Detect which cell encompasses the target text, then output its [X, Y] center coordinate. 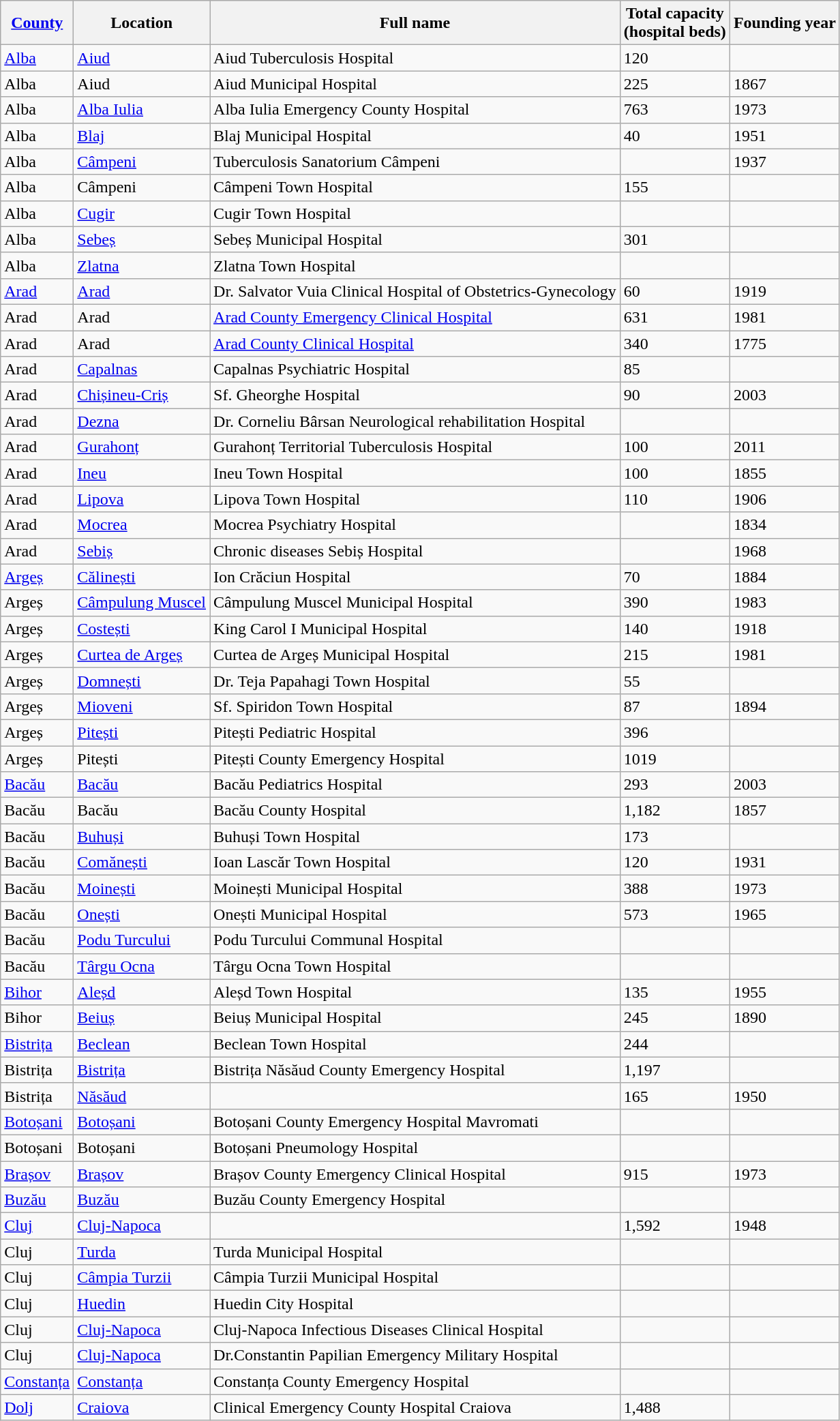
Location [142, 23]
King Carol I Municipal Hospital [415, 629]
140 [675, 629]
Clinical Emergency County Hospital Craiova [415, 1407]
244 [675, 1044]
Cugir [142, 213]
Ion Crăciun Hospital [415, 577]
1,182 [675, 811]
Podu Turcului [142, 940]
Aleșd [142, 992]
915 [675, 1173]
Blaj [142, 136]
1,197 [675, 1070]
Cluj-Napoca Infectious Diseases Clinical Hospital [415, 1330]
Onești Municipal Hospital [415, 914]
Dr. Corneliu Bârsan Neurological rehabilitation Hospital [415, 421]
Tuberculosis Sanatorium Câmpeni [415, 162]
Beclean Town Hospital [415, 1044]
Beiuș [142, 1018]
573 [675, 914]
Alba Iulia Emergency County Hospital [415, 110]
1955 [784, 992]
Mocrea [142, 525]
Pitești Pediatric Hospital [415, 732]
Arad County Clinical Hospital [415, 343]
Sebiș [142, 551]
Călinești [142, 577]
Bistrița Năsăud County Emergency Hospital [415, 1070]
1931 [784, 863]
1937 [784, 162]
Moinești Municipal Hospital [415, 888]
Sebeș Municipal Hospital [415, 239]
763 [675, 110]
388 [675, 888]
215 [675, 655]
1919 [784, 291]
Aiud Municipal Hospital [415, 84]
Buzău County Emergency Hospital [415, 1200]
Câmpia Turzii Municipal Hospital [415, 1278]
Botoșani Pneumology Hospital [415, 1148]
Founding year [784, 23]
Alba Iulia [142, 110]
Beiuș Municipal Hospital [415, 1018]
Târgu Ocna [142, 966]
631 [675, 317]
2011 [784, 447]
Câmpulung Muscel [142, 603]
1775 [784, 343]
Comănești [142, 863]
85 [675, 370]
Târgu Ocna Town Hospital [415, 966]
Sf. Gheorghe Hospital [415, 395]
70 [675, 577]
Craiova [142, 1407]
Curtea de Argeș [142, 655]
Zlatna Town Hospital [415, 265]
Capalnas Psychiatric Hospital [415, 370]
Costești [142, 629]
Arad County Emergency Clinical Hospital [415, 317]
County [37, 23]
1019 [675, 759]
Brașov County Emergency Clinical Hospital [415, 1173]
Turda Municipal Hospital [415, 1252]
Huedin City Hospital [415, 1304]
Bacău County Hospital [415, 811]
1884 [784, 577]
Turda [142, 1252]
1890 [784, 1018]
1834 [784, 525]
Zlatna [142, 265]
90 [675, 395]
1855 [784, 473]
Dr. Salvator Vuia Clinical Hospital of Obstetrics-Gynecology [415, 291]
Podu Turcului Communal Hospital [415, 940]
60 [675, 291]
55 [675, 680]
Constanța County Emergency Hospital [415, 1381]
Gurahonț Territorial Tuberculosis Hospital [415, 447]
87 [675, 706]
Dezna [142, 421]
Lipova [142, 499]
Câmpia Turzii [142, 1278]
1965 [784, 914]
Capalnas [142, 370]
Beclean [142, 1044]
1948 [784, 1226]
Blaj Municipal Hospital [415, 136]
Buhuși [142, 837]
1951 [784, 136]
Gurahonț [142, 447]
Cugir Town Hospital [415, 213]
1906 [784, 499]
Sf. Spiridon Town Hospital [415, 706]
1950 [784, 1096]
Full name [415, 23]
173 [675, 837]
165 [675, 1096]
Sebeș [142, 239]
Năsăud [142, 1096]
Aiud Tuberculosis Hospital [415, 58]
396 [675, 732]
Buhuși Town Hospital [415, 837]
Huedin [142, 1304]
301 [675, 239]
Chișineu-Criș [142, 395]
340 [675, 343]
245 [675, 1018]
Câmpeni Town Hospital [415, 188]
Chronic diseases Sebiș Hospital [415, 551]
Pitești County Emergency Hospital [415, 759]
1918 [784, 629]
Dr.Constantin Papilian Emergency Military Hospital [415, 1356]
Curtea de Argeș Municipal Hospital [415, 655]
1983 [784, 603]
293 [675, 785]
Câmpulung Muscel Municipal Hospital [415, 603]
1857 [784, 811]
Dolj [37, 1407]
225 [675, 84]
Botoșani County Emergency Hospital Mavromati [415, 1122]
110 [675, 499]
Lipova Town Hospital [415, 499]
Domnești [142, 680]
Dr. Teja Papahagi Town Hospital [415, 680]
Ineu Town Hospital [415, 473]
Mioveni [142, 706]
Mocrea Psychiatry Hospital [415, 525]
Moinești [142, 888]
Onești [142, 914]
1,592 [675, 1226]
Total capacity (hospital beds) [675, 23]
155 [675, 188]
Ineu [142, 473]
135 [675, 992]
1,488 [675, 1407]
Ioan Lascăr Town Hospital [415, 863]
1867 [784, 84]
390 [675, 603]
1968 [784, 551]
Bacău Pediatrics Hospital [415, 785]
Aleșd Town Hospital [415, 992]
1894 [784, 706]
40 [675, 136]
